Determine the [x, y] coordinate at the center of the cell enclosing the given text.  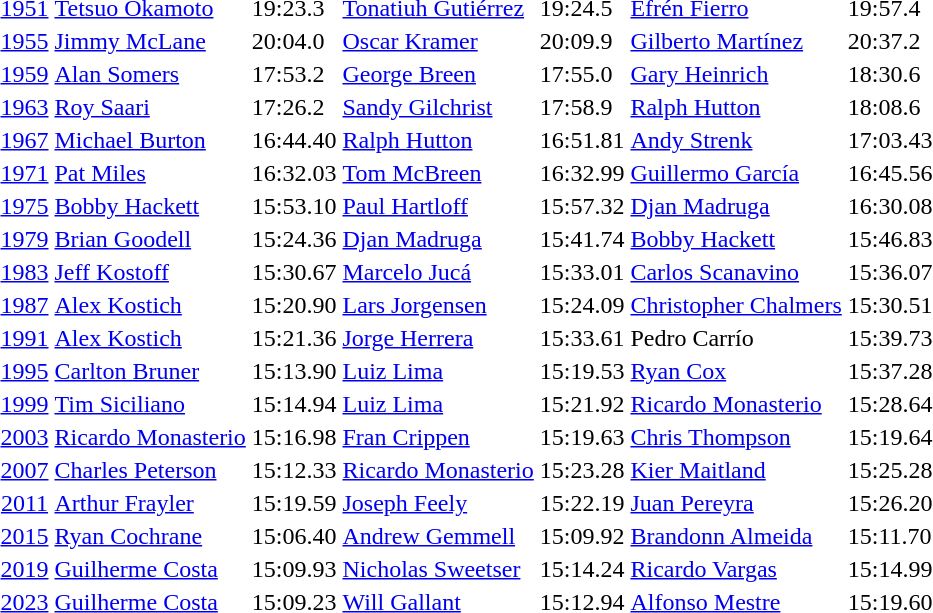
Charles Peterson [150, 470]
15:33.61 [582, 338]
Andrew Gemmell [438, 536]
15:06.40 [294, 536]
15:21.92 [582, 404]
15:22.19 [582, 503]
Ryan Cox [736, 371]
Guillermo García [736, 173]
Chris Thompson [736, 437]
15:20.90 [294, 305]
15:21.36 [294, 338]
Nicholas Sweetser [438, 569]
16:51.81 [582, 140]
20:04.0 [294, 41]
Gilberto Martínez [736, 41]
Brian Goodell [150, 239]
16:32.99 [582, 173]
15:24.36 [294, 239]
15:57.32 [582, 206]
Tim Siciliano [150, 404]
George Breen [438, 74]
Roy Saari [150, 107]
Ricardo Vargas [736, 569]
17:26.2 [294, 107]
Michael Burton [150, 140]
Fran Crippen [438, 437]
15:33.01 [582, 272]
15:14.94 [294, 404]
Paul Hartloff [438, 206]
Alan Somers [150, 74]
Jeff Kostoff [150, 272]
16:44.40 [294, 140]
Andy Strenk [736, 140]
Oscar Kramer [438, 41]
Arthur Frayler [150, 503]
15:30.67 [294, 272]
17:53.2 [294, 74]
Kier Maitland [736, 470]
15:24.09 [582, 305]
15:41.74 [582, 239]
15:16.98 [294, 437]
15:14.24 [582, 569]
15:19.63 [582, 437]
15:19.59 [294, 503]
17:55.0 [582, 74]
Christopher Chalmers [736, 305]
Sandy Gilchrist [438, 107]
16:32.03 [294, 173]
Guilherme Costa [150, 569]
Jorge Herrera [438, 338]
17:58.9 [582, 107]
Ryan Cochrane [150, 536]
Lars Jorgensen [438, 305]
15:13.90 [294, 371]
Pedro Carrío [736, 338]
Marcelo Jucá [438, 272]
Brandonn Almeida [736, 536]
15:09.92 [582, 536]
15:19.53 [582, 371]
15:23.28 [582, 470]
Carlos Scanavino [736, 272]
15:09.93 [294, 569]
15:53.10 [294, 206]
Pat Miles [150, 173]
Joseph Feely [438, 503]
15:12.33 [294, 470]
Gary Heinrich [736, 74]
Carlton Bruner [150, 371]
Jimmy McLane [150, 41]
Tom McBreen [438, 173]
20:09.9 [582, 41]
Juan Pereyra [736, 503]
